Identify which cell holds the provided text, then report its [x, y] central coordinate. 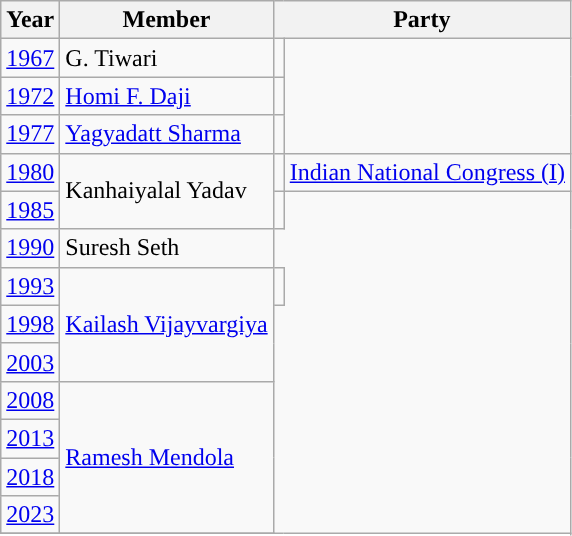
1998 [30, 324]
1967 [30, 58]
2018 [30, 477]
Homi F. Daji [166, 96]
2023 [30, 515]
2008 [30, 400]
1990 [30, 248]
2003 [30, 362]
1980 [30, 172]
G. Tiwari [166, 58]
Suresh Seth [166, 248]
1993 [30, 286]
Yagyadatt Sharma [166, 134]
Member [166, 20]
Party [422, 20]
1972 [30, 96]
Ramesh Mendola [166, 457]
Indian National Congress (I) [427, 172]
Kailash Vijayvargiya [166, 324]
Year [30, 20]
Kanhaiyalal Yadav [166, 191]
1977 [30, 134]
1985 [30, 210]
2013 [30, 438]
